Detect which cell encompasses the target text, then output its [x, y] center coordinate. 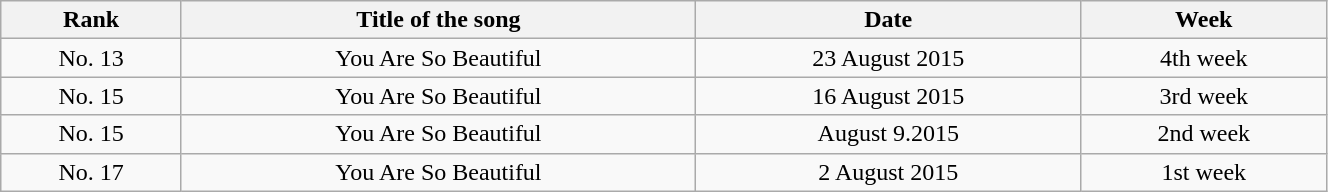
23 August 2015 [888, 58]
August 9.2015 [888, 134]
Week [1204, 20]
3rd week [1204, 96]
2 August 2015 [888, 172]
4th week [1204, 58]
Title of the song [438, 20]
Date [888, 20]
Rank [92, 20]
1st week [1204, 172]
No. 17 [92, 172]
No. 13 [92, 58]
2nd week [1204, 134]
16 August 2015 [888, 96]
